Extract the (X, Y) coordinate from the center of the cell holding the provided text.  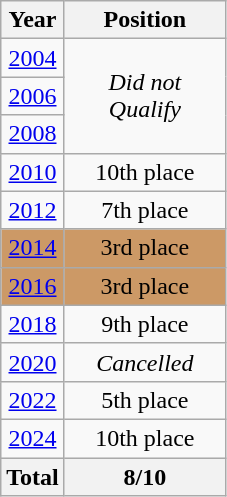
2018 (33, 324)
8/10 (144, 477)
Total (33, 477)
9th place (144, 324)
7th place (144, 210)
2024 (33, 438)
2014 (33, 248)
Cancelled (144, 362)
2006 (33, 96)
2008 (33, 134)
2022 (33, 400)
2004 (33, 58)
2012 (33, 210)
2010 (33, 172)
2020 (33, 362)
Year (33, 20)
5th place (144, 400)
Did not Qualify (144, 96)
2016 (33, 286)
Position (144, 20)
